Output the (X, Y) coordinate of the center of the cell containing the given text.  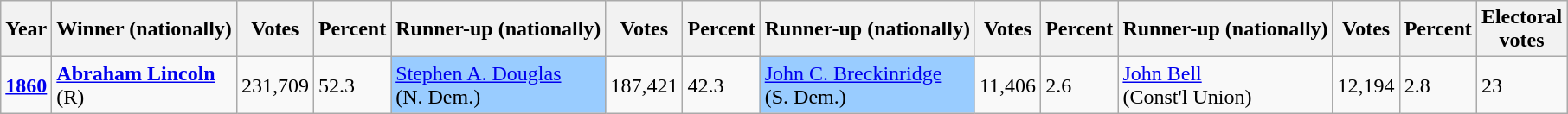
John C. Breckinridge (S. Dem.) (867, 85)
2.8 (1438, 85)
52.3 (351, 85)
2.6 (1080, 85)
231,709 (275, 85)
Winner (nationally) (145, 29)
12,194 (1366, 85)
John Bell (Const'l Union) (1225, 85)
1860 (26, 85)
187,421 (644, 85)
Abraham Lincoln (R) (145, 85)
23 (1521, 85)
42.3 (722, 85)
11,406 (1007, 85)
Stephen A. Douglas (N. Dem.) (498, 85)
Year (26, 29)
Electoralvotes (1521, 29)
